Detect which cell encompasses the target text, then output its (x, y) center coordinate. 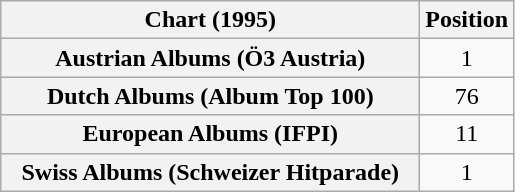
76 (467, 96)
Swiss Albums (Schweizer Hitparade) (210, 172)
European Albums (IFPI) (210, 134)
Dutch Albums (Album Top 100) (210, 96)
Chart (1995) (210, 20)
Austrian Albums (Ö3 Austria) (210, 58)
Position (467, 20)
11 (467, 134)
